For the text-containing cell, return its midpoint in [X, Y] coordinate format. 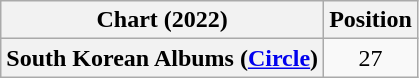
Chart (2022) [162, 20]
Position [371, 20]
27 [371, 58]
South Korean Albums (Circle) [162, 58]
